Output the [X, Y] coordinate of the center of the cell containing the given text.  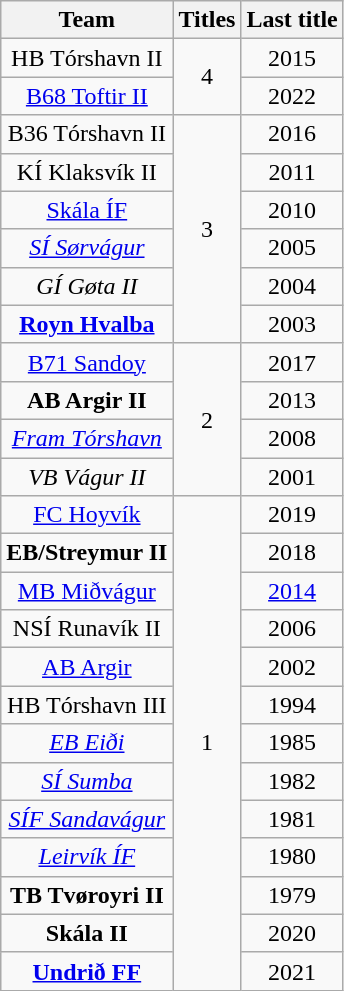
Fram Tórshavn [87, 438]
Team [87, 20]
Titles [207, 20]
VB Vágur II [87, 477]
Last title [292, 20]
3 [207, 229]
2006 [292, 629]
2002 [292, 667]
NSÍ Runavík II [87, 629]
Skála II [87, 933]
2003 [292, 324]
Royn Hvalba [87, 324]
1979 [292, 895]
MB Miðvágur [87, 591]
1985 [292, 743]
HB Tórshavn III [87, 705]
2 [207, 419]
1994 [292, 705]
4 [207, 77]
2013 [292, 400]
2019 [292, 515]
GÍ Gøta II [87, 286]
HB Tórshavn II [87, 58]
2016 [292, 134]
Leirvík ÍF [87, 857]
2021 [292, 971]
2020 [292, 933]
EB/Streymur II [87, 553]
2022 [292, 96]
FC Hoyvík [87, 515]
KÍ Klaksvík II [87, 172]
TB Tvøroyri II [87, 895]
1 [207, 744]
1981 [292, 819]
B71 Sandoy [87, 362]
Skála ÍF [87, 210]
2005 [292, 248]
EB Eiði [87, 743]
2004 [292, 286]
B36 Tórshavn II [87, 134]
1982 [292, 781]
SÍ Sørvágur [87, 248]
1980 [292, 857]
SÍ Sumba [87, 781]
2018 [292, 553]
B68 Toftir II [87, 96]
2001 [292, 477]
2014 [292, 591]
Undrið FF [87, 971]
2011 [292, 172]
2015 [292, 58]
2008 [292, 438]
2010 [292, 210]
AB Argir II [87, 400]
2017 [292, 362]
SÍF Sandavágur [87, 819]
AB Argir [87, 667]
